Detect which cell encompasses the target text, then output its (x, y) center coordinate. 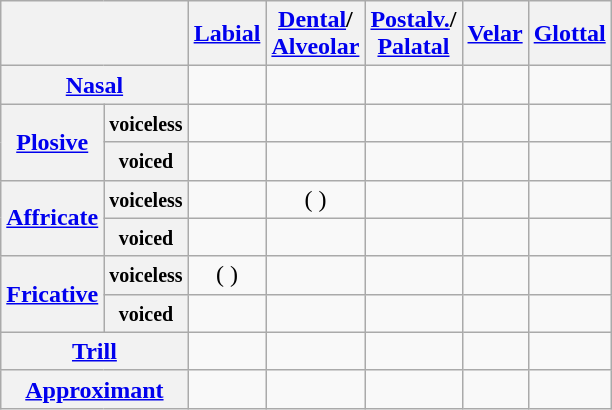
Approximant (94, 389)
Glottal (570, 34)
Plosive (52, 142)
Fricative (52, 294)
Postalv./Palatal (414, 34)
Labial (227, 34)
Velar (495, 34)
Nasal (94, 85)
Affricate (52, 218)
Trill (94, 351)
Dental/Alveolar (316, 34)
